Return [X, Y] of the center of cell containing provided text 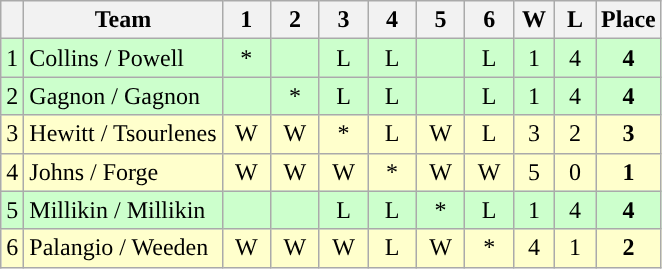
Gagnon / Gagnon [123, 96]
Johns / Forge [123, 172]
Place [629, 20]
Palangio / Weeden [123, 248]
0 [576, 172]
Collins / Powell [123, 58]
Millikin / Millikin [123, 210]
Team [123, 20]
Hewitt / Tsourlenes [123, 134]
